Identify which cell holds the provided text, then report its [x, y] central coordinate. 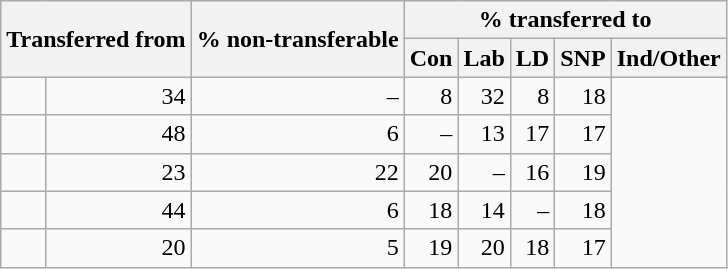
16 [532, 172]
23 [118, 172]
% transferred to [565, 20]
Transferred from [96, 39]
5 [298, 248]
Ind/Other [668, 58]
14 [484, 210]
% non-transferable [298, 39]
44 [118, 210]
Lab [484, 58]
LD [532, 58]
SNP [583, 58]
32 [484, 96]
13 [484, 134]
Con [431, 58]
48 [118, 134]
34 [118, 96]
22 [298, 172]
